Find where the given text appears and provide that cell's center as (x, y) coordinate. 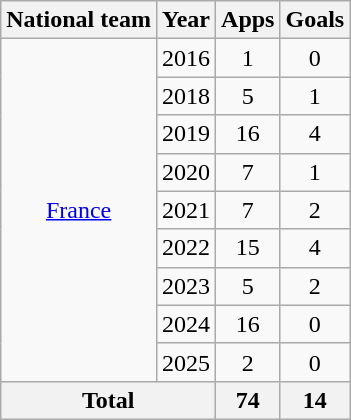
2023 (186, 286)
2020 (186, 172)
Apps (248, 20)
14 (315, 400)
2024 (186, 324)
National team (79, 20)
2025 (186, 362)
Year (186, 20)
2016 (186, 58)
Goals (315, 20)
2018 (186, 96)
2022 (186, 248)
France (79, 210)
74 (248, 400)
2019 (186, 134)
15 (248, 248)
2021 (186, 210)
Total (108, 400)
